Output the (x, y) coordinate of the center of the cell containing the given text.  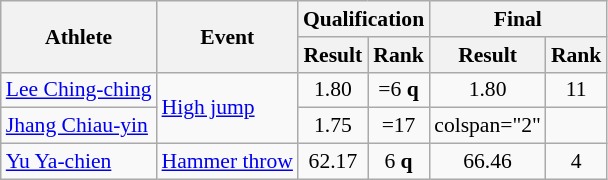
66.46 (488, 162)
Yu Ya-chien (79, 162)
62.17 (333, 162)
Hammer throw (228, 162)
4 (576, 162)
colspan="2" (488, 126)
Athlete (79, 36)
=6 q (398, 90)
Qualification (364, 19)
Event (228, 36)
=17 (398, 126)
High jump (228, 108)
6 q (398, 162)
1.75 (333, 126)
Lee Ching-ching (79, 90)
Jhang Chiau-yin (79, 126)
11 (576, 90)
Final (518, 19)
